Detect which cell encompasses the target text, then output its (X, Y) center coordinate. 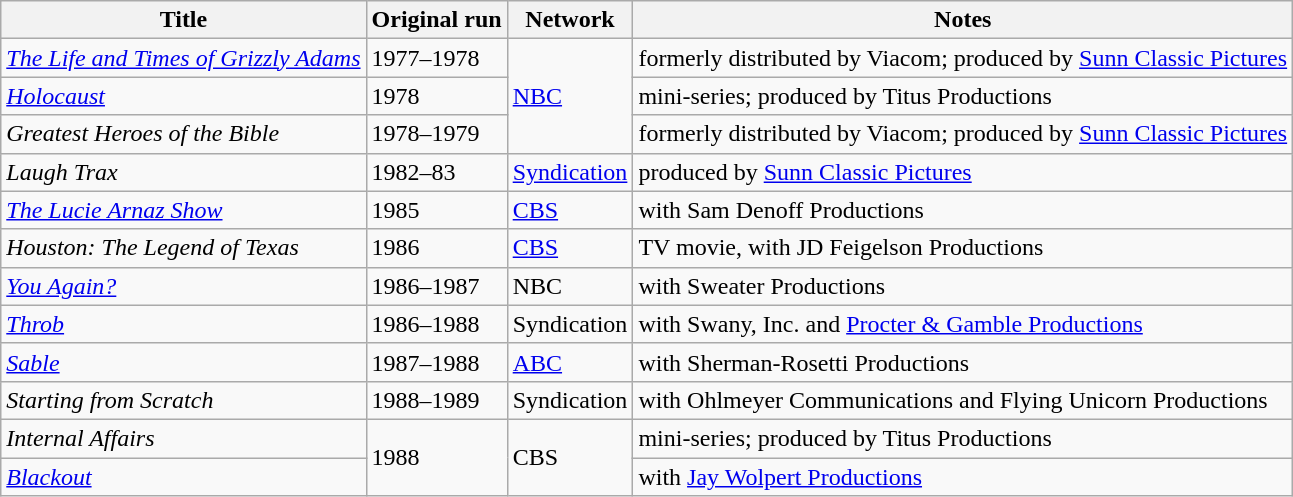
1988 (436, 457)
Houston: The Legend of Texas (184, 248)
with Jay Wolpert Productions (963, 477)
with Ohlmeyer Communications and Flying Unicorn Productions (963, 400)
1977–1978 (436, 58)
1978 (436, 96)
Holocaust (184, 96)
Title (184, 20)
Original run (436, 20)
1982–83 (436, 172)
Starting from Scratch (184, 400)
with Swany, Inc. and Procter & Gamble Productions (963, 324)
1978–1979 (436, 134)
Greatest Heroes of the Bible (184, 134)
1986 (436, 248)
with Sam Denoff Productions (963, 210)
Internal Affairs (184, 438)
Throb (184, 324)
1988–1989 (436, 400)
with Sweater Productions (963, 286)
TV movie, with JD Feigelson Productions (963, 248)
Sable (184, 362)
The Life and Times of Grizzly Adams (184, 58)
The Lucie Arnaz Show (184, 210)
1986–1987 (436, 286)
Network (570, 20)
Notes (963, 20)
Blackout (184, 477)
with Sherman-Rosetti Productions (963, 362)
You Again? (184, 286)
1985 (436, 210)
1986–1988 (436, 324)
ABC (570, 362)
1987–1988 (436, 362)
Laugh Trax (184, 172)
produced by Sunn Classic Pictures (963, 172)
